From the cell containing the given text, extract its center point as (x, y) coordinate. 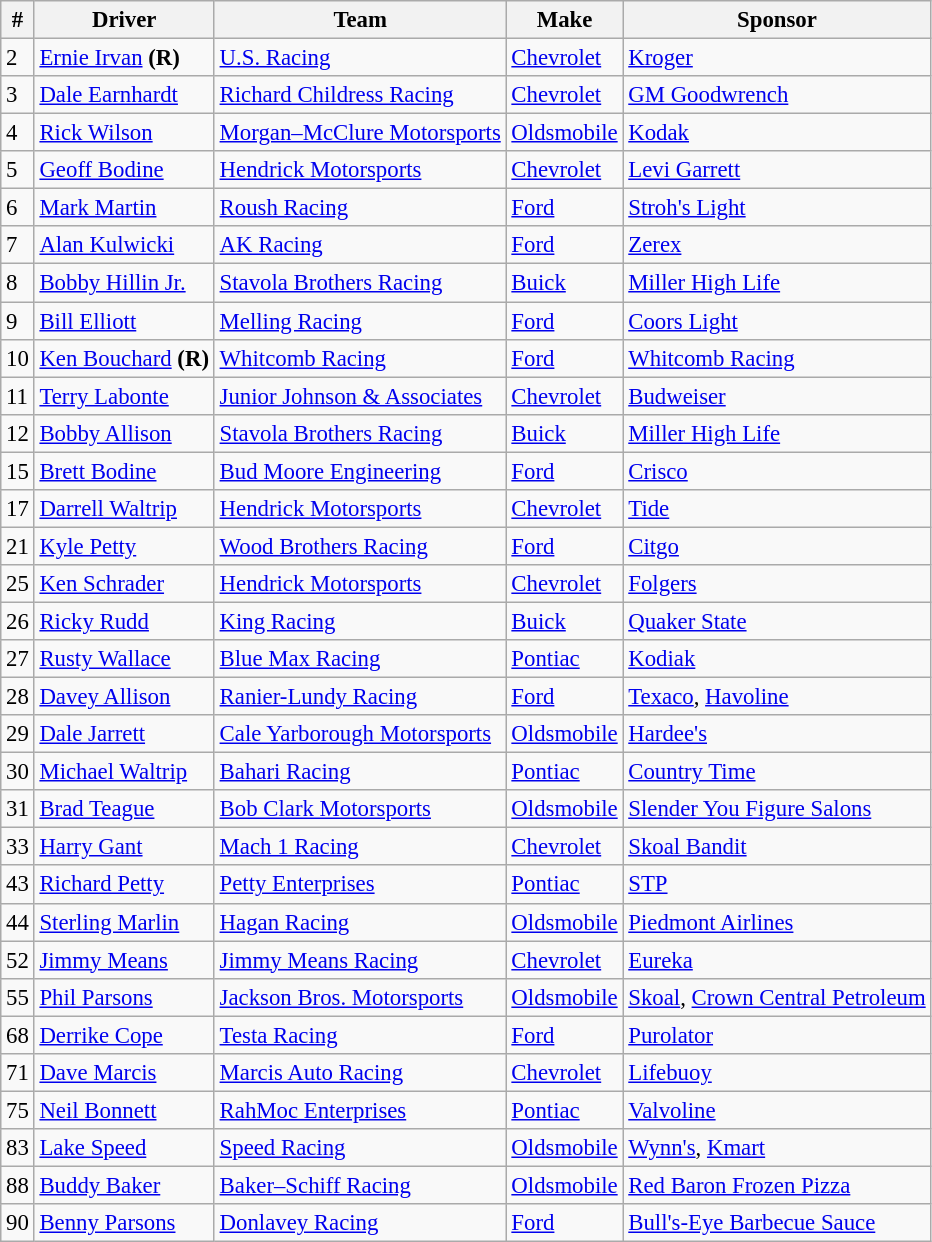
Jimmy Means (124, 960)
Bahari Racing (360, 772)
Bill Elliott (124, 321)
3 (18, 95)
Richard Petty (124, 885)
43 (18, 885)
Phil Parsons (124, 997)
Blue Max Racing (360, 659)
Team (360, 20)
Eureka (777, 960)
31 (18, 809)
Michael Waltrip (124, 772)
2 (18, 58)
Rusty Wallace (124, 659)
King Racing (360, 621)
Buddy Baker (124, 1185)
Neil Bonnett (124, 1110)
Bud Moore Engineering (360, 471)
GM Goodwrench (777, 95)
Coors Light (777, 321)
Dale Earnhardt (124, 95)
Roush Racing (360, 208)
Cale Yarborough Motorsports (360, 734)
Benny Parsons (124, 1223)
Driver (124, 20)
# (18, 20)
Jackson Bros. Motorsports (360, 997)
10 (18, 358)
71 (18, 1073)
7 (18, 245)
Donlavey Racing (360, 1223)
AK Racing (360, 245)
Baker–Schiff Racing (360, 1185)
Brad Teague (124, 809)
8 (18, 283)
Kyle Petty (124, 546)
Bobby Hillin Jr. (124, 283)
Slender You Figure Salons (777, 809)
Jimmy Means Racing (360, 960)
30 (18, 772)
Mach 1 Racing (360, 847)
Davey Allison (124, 697)
21 (18, 546)
Bobby Allison (124, 433)
17 (18, 509)
Stroh's Light (777, 208)
Quaker State (777, 621)
Brett Bodine (124, 471)
Citgo (777, 546)
Lake Speed (124, 1148)
Morgan–McClure Motorsports (360, 133)
Harry Gant (124, 847)
U.S. Racing (360, 58)
Sponsor (777, 20)
Petty Enterprises (360, 885)
Skoal, Crown Central Petroleum (777, 997)
Rick Wilson (124, 133)
33 (18, 847)
Marcis Auto Racing (360, 1073)
28 (18, 697)
Hardee's (777, 734)
29 (18, 734)
Country Time (777, 772)
Bull's-Eye Barbecue Sauce (777, 1223)
Ranier-Lundy Racing (360, 697)
4 (18, 133)
Wynn's, Kmart (777, 1148)
Sterling Marlin (124, 922)
11 (18, 396)
90 (18, 1223)
83 (18, 1148)
Folgers (777, 584)
Texaco, Havoline (777, 697)
Piedmont Airlines (777, 922)
Levi Garrett (777, 170)
Kroger (777, 58)
15 (18, 471)
Zerex (777, 245)
55 (18, 997)
Ken Schrader (124, 584)
Ken Bouchard (R) (124, 358)
44 (18, 922)
Skoal Bandit (777, 847)
Terry Labonte (124, 396)
Kodak (777, 133)
Crisco (777, 471)
Ernie Irvan (R) (124, 58)
6 (18, 208)
Testa Racing (360, 1035)
25 (18, 584)
Geoff Bodine (124, 170)
5 (18, 170)
STP (777, 885)
Hagan Racing (360, 922)
12 (18, 433)
Derrike Cope (124, 1035)
52 (18, 960)
Alan Kulwicki (124, 245)
68 (18, 1035)
Speed Racing (360, 1148)
Red Baron Frozen Pizza (777, 1185)
Lifebuoy (777, 1073)
Valvoline (777, 1110)
Mark Martin (124, 208)
9 (18, 321)
Bob Clark Motorsports (360, 809)
Richard Childress Racing (360, 95)
Kodiak (777, 659)
Ricky Rudd (124, 621)
Wood Brothers Racing (360, 546)
Melling Racing (360, 321)
Dale Jarrett (124, 734)
Purolator (777, 1035)
88 (18, 1185)
75 (18, 1110)
Junior Johnson & Associates (360, 396)
26 (18, 621)
Dave Marcis (124, 1073)
Make (564, 20)
Darrell Waltrip (124, 509)
27 (18, 659)
RahMoc Enterprises (360, 1110)
Tide (777, 509)
Budweiser (777, 396)
